Search for the cell housing the specified text and yield its [x, y] center coordinate. 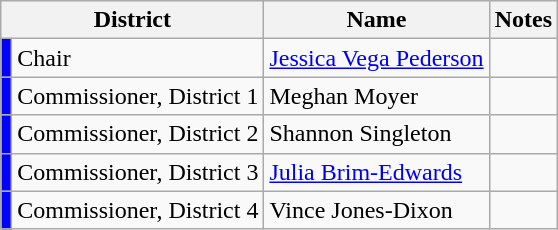
Jessica Vega Pederson [376, 58]
Julia Brim-Edwards [376, 172]
Chair [138, 58]
District [132, 20]
Name [376, 20]
Vince Jones-Dixon [376, 210]
Commissioner, District 1 [138, 96]
Commissioner, District 3 [138, 172]
Notes [523, 20]
Commissioner, District 2 [138, 134]
Commissioner, District 4 [138, 210]
Meghan Moyer [376, 96]
Shannon Singleton [376, 134]
